Capture the cell that displays the provided text and extract its (X, Y) central coordinate. 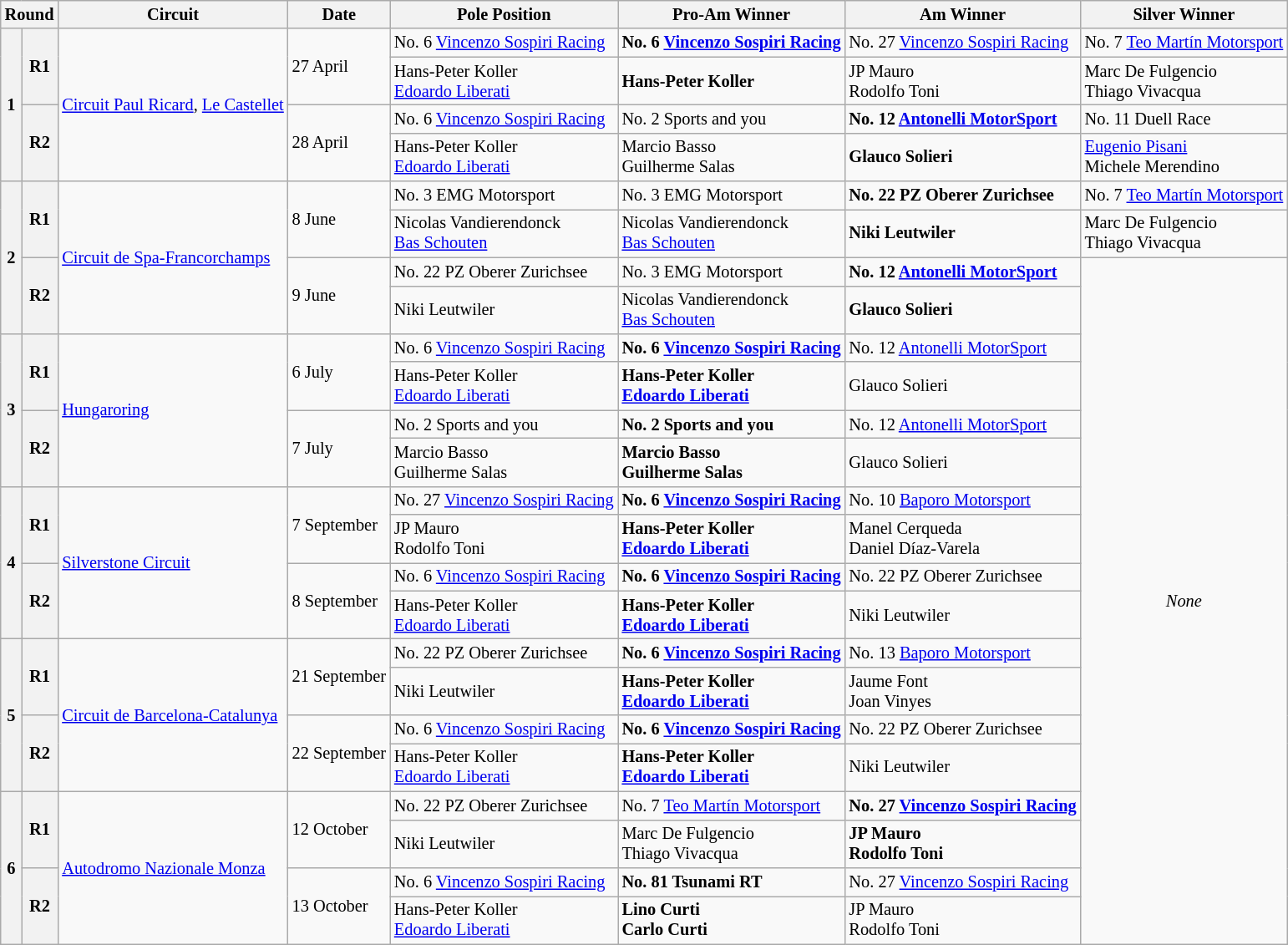
Autodromo Nazionale Monza (172, 867)
7 September (339, 525)
No. 10 Baporo Motorsport (962, 500)
5 (12, 715)
No. 13 Baporo Motorsport (962, 653)
6 (12, 867)
Lino Curti Carlo Curti (732, 920)
Circuit Paul Ricard, Le Castellet (172, 105)
22 September (339, 754)
Silverstone Circuit (172, 563)
27 April (339, 67)
Am Winner (962, 14)
Circuit de Spa-Francorchamps (172, 257)
Circuit (172, 14)
Pro-Am Winner (732, 14)
None (1184, 601)
Hans-Peter Koller (732, 81)
Date (339, 14)
No. 11 Duell Race (1184, 119)
Hungaroring (172, 409)
28 April (339, 142)
Silver Winner (1184, 14)
Round (30, 14)
Manel Cerqueda Daniel Díaz-Varela (962, 539)
12 October (339, 829)
7 July (339, 448)
13 October (339, 906)
Circuit de Barcelona-Catalunya (172, 715)
21 September (339, 677)
Jaume Font Joan Vinyes (962, 691)
9 June (339, 296)
8 June (339, 219)
Pole Position (505, 14)
8 September (339, 600)
6 July (339, 371)
4 (12, 563)
3 (12, 409)
2 (12, 257)
No. 81 Tsunami RT (732, 881)
Eugenio Pisani Michele Merendino (1184, 157)
1 (12, 105)
